For the text-containing cell, return its midpoint in (X, Y) coordinate format. 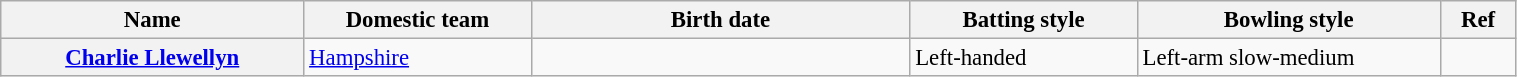
Birth date (720, 20)
Hampshire (418, 58)
Bowling style (1288, 20)
Domestic team (418, 20)
Left-arm slow-medium (1288, 58)
Name (152, 20)
Left-handed (1024, 58)
Ref (1478, 20)
Charlie Llewellyn (152, 58)
Batting style (1024, 20)
